Locate the cell with the specified text and output its (x, y) center coordinate. 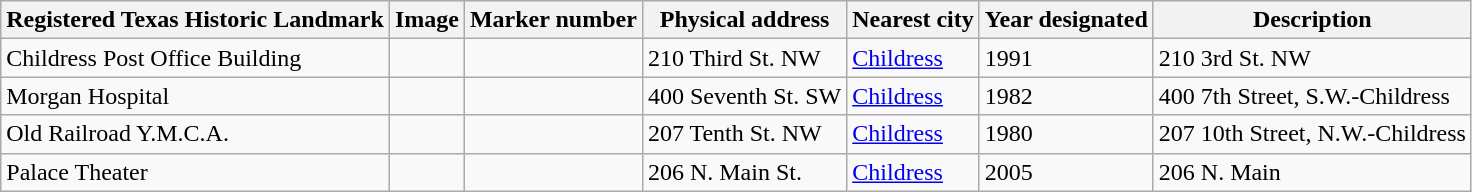
Image (426, 20)
210 Third St. NW (744, 58)
400 7th Street, S.W.-Childress (1312, 96)
Palace Theater (196, 172)
210 3rd St. NW (1312, 58)
Marker number (553, 20)
Childress Post Office Building (196, 58)
400 Seventh St. SW (744, 96)
206 N. Main (1312, 172)
207 Tenth St. NW (744, 134)
Description (1312, 20)
Year designated (1066, 20)
1980 (1066, 134)
Physical address (744, 20)
Old Railroad Y.M.C.A. (196, 134)
1982 (1066, 96)
Nearest city (914, 20)
Registered Texas Historic Landmark (196, 20)
207 10th Street, N.W.-Childress (1312, 134)
2005 (1066, 172)
Morgan Hospital (196, 96)
206 N. Main St. (744, 172)
1991 (1066, 58)
